From the cell containing the given text, extract its center point as [x, y] coordinate. 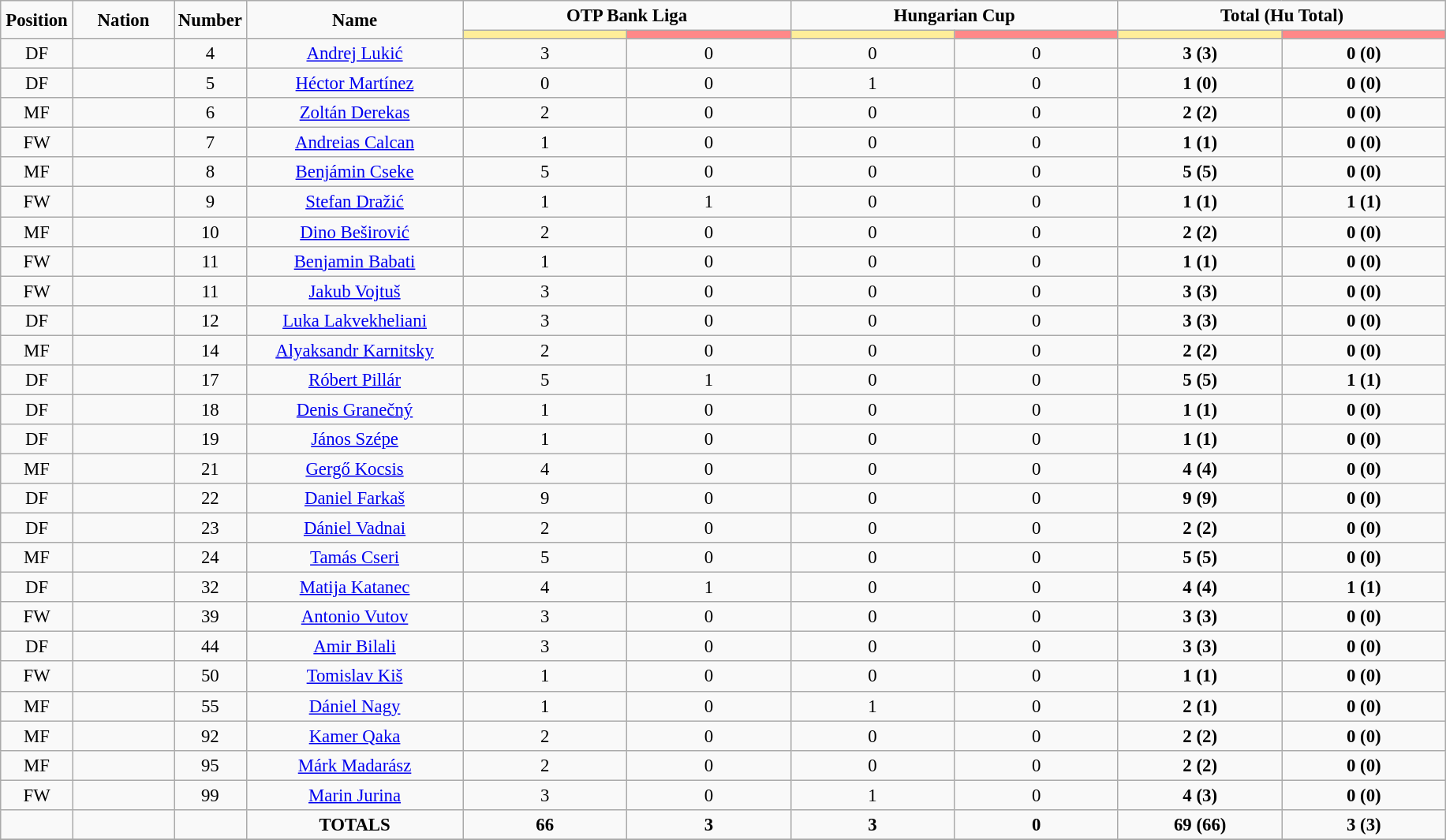
Dániel Nagy [355, 706]
8 [211, 173]
Dino Beširović [355, 232]
2 (1) [1200, 706]
Marin Jurina [355, 795]
Tomislav Kiš [355, 677]
Alyaksandr Karnitsky [355, 350]
János Szépe [355, 439]
Andrej Lukić [355, 54]
50 [211, 677]
Daniel Farkaš [355, 498]
39 [211, 617]
19 [211, 439]
69 (66) [1200, 825]
Márk Madarász [355, 765]
18 [211, 409]
Jakub Vojtuš [355, 291]
Position [37, 20]
32 [211, 588]
Name [355, 20]
9 (9) [1200, 498]
10 [211, 232]
Nation [123, 20]
Luka Lakvekheliani [355, 320]
OTP Bank Liga [626, 16]
Tamás Cseri [355, 558]
21 [211, 469]
1 (0) [1200, 84]
92 [211, 736]
17 [211, 380]
Benjamin Babati [355, 261]
4 (3) [1200, 795]
Denis Granečný [355, 409]
7 [211, 143]
22 [211, 498]
23 [211, 528]
Matija Katanec [355, 588]
95 [211, 765]
66 [545, 825]
Róbert Pillár [355, 380]
Hungarian Cup [955, 16]
Stefan Dražić [355, 202]
Héctor Martínez [355, 84]
Kamer Qaka [355, 736]
12 [211, 320]
Gergő Kocsis [355, 469]
Andreias Calcan [355, 143]
14 [211, 350]
Antonio Vutov [355, 617]
Zoltán Derekas [355, 113]
24 [211, 558]
6 [211, 113]
Amir Bilali [355, 647]
44 [211, 647]
99 [211, 795]
55 [211, 706]
Total (Hu Total) [1281, 16]
Number [211, 20]
TOTALS [355, 825]
Benjámin Cseke [355, 173]
Dániel Vadnai [355, 528]
